Identify which cell holds the provided text, then report its [X, Y] central coordinate. 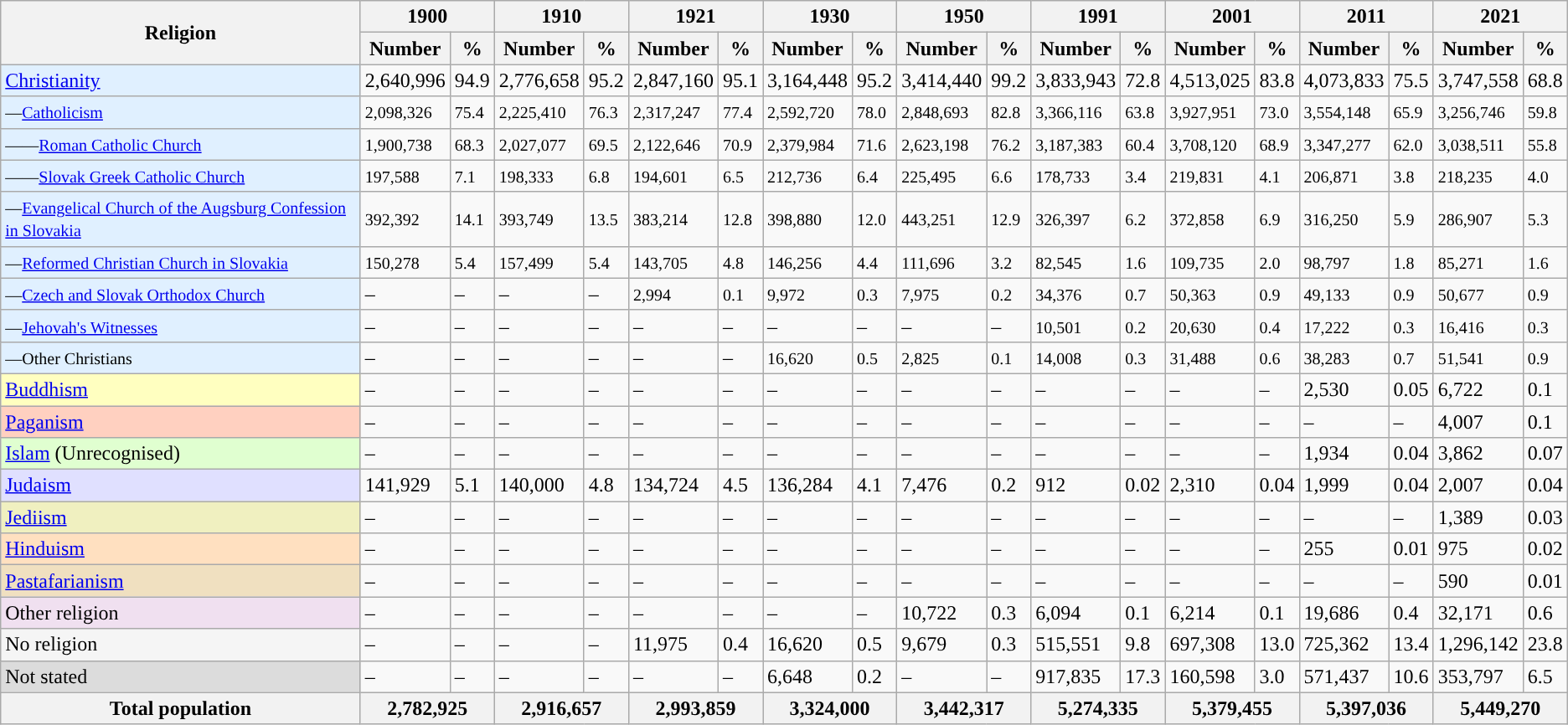
82,545 [1075, 262]
6,722 [1478, 389]
5,449,270 [1500, 708]
160,598 [1210, 676]
Jediism [181, 517]
3,187,383 [1075, 144]
2,782,925 [427, 708]
2,993,859 [695, 708]
Islam (Unrecognised) [181, 454]
2011 [1366, 17]
3,366,116 [1075, 112]
32,171 [1478, 613]
3.0 [1277, 676]
Pastafarianism [181, 581]
——Roman Catholic Church [181, 144]
11,975 [673, 645]
4,073,833 [1344, 80]
No religion [181, 645]
2,310 [1210, 486]
1910 [561, 17]
Buddhism [181, 389]
3,442,317 [964, 708]
3,256,746 [1478, 112]
—Evangelical Church of the Augsburg Confession in Slovakia [181, 219]
443,251 [941, 219]
10,722 [941, 613]
5,379,455 [1232, 708]
—Other Christians [181, 357]
10,501 [1075, 326]
69.5 [606, 144]
326,397 [1075, 219]
3.8 [1411, 176]
2,640,996 [405, 80]
206,871 [1344, 176]
68.3 [472, 144]
2,994 [673, 294]
Total population [181, 708]
——Slovak Greek Catholic Church [181, 176]
1.8 [1411, 262]
6.8 [606, 176]
383,214 [673, 219]
398,880 [807, 219]
1921 [695, 17]
—Reformed Christian Church in Slovakia [181, 262]
13.4 [1411, 645]
134,724 [673, 486]
2,916,657 [561, 708]
Christianity [181, 80]
68.9 [1277, 144]
1,999 [1344, 486]
7,476 [941, 486]
50,677 [1478, 294]
393,749 [539, 219]
2,847,160 [673, 80]
77.4 [740, 112]
143,705 [673, 262]
2,825 [941, 357]
4.4 [874, 262]
82.8 [1008, 112]
286,907 [1478, 219]
31,488 [1210, 357]
0.03 [1545, 517]
3,862 [1478, 454]
51,541 [1478, 357]
697,308 [1210, 645]
6.6 [1008, 176]
111,696 [941, 262]
75.4 [472, 112]
2,848,693 [941, 112]
60.4 [1142, 144]
23.8 [1545, 645]
136,284 [807, 486]
150,278 [405, 262]
6.2 [1142, 219]
3.2 [1008, 262]
9,972 [807, 294]
4.5 [740, 486]
316,250 [1344, 219]
3,554,148 [1344, 112]
9,679 [941, 645]
917,835 [1075, 676]
6,214 [1210, 613]
6.9 [1277, 219]
2,098,326 [405, 112]
2,225,410 [539, 112]
2021 [1500, 17]
2,776,658 [539, 80]
—Czech and Slovak Orthodox Church [181, 294]
3.4 [1142, 176]
109,735 [1210, 262]
2,623,198 [941, 144]
34,376 [1075, 294]
99.2 [1008, 80]
1,900,738 [405, 144]
Other religion [181, 613]
2,379,984 [807, 144]
4,513,025 [1210, 80]
7.1 [472, 176]
63.8 [1142, 112]
83.8 [1277, 80]
94.9 [472, 80]
255 [1344, 549]
194,601 [673, 176]
725,362 [1344, 645]
72.8 [1142, 80]
590 [1478, 581]
0.05 [1411, 389]
1,934 [1344, 454]
78.0 [874, 112]
198,333 [539, 176]
1991 [1098, 17]
1930 [829, 17]
76.2 [1008, 144]
13.5 [606, 219]
146,256 [807, 262]
70.9 [740, 144]
3,927,951 [1210, 112]
12.8 [740, 219]
Judaism [181, 486]
14.1 [472, 219]
Paganism [181, 421]
65.9 [1411, 112]
5,274,335 [1098, 708]
212,736 [807, 176]
571,437 [1344, 676]
1900 [427, 17]
2,317,247 [673, 112]
141,929 [405, 486]
140,000 [539, 486]
5.1 [472, 486]
62.0 [1411, 144]
Not stated [181, 676]
76.3 [606, 112]
392,392 [405, 219]
2001 [1232, 17]
6.4 [874, 176]
225,495 [941, 176]
219,831 [1210, 176]
10.6 [1411, 676]
975 [1478, 549]
12.9 [1008, 219]
50,363 [1210, 294]
98,797 [1344, 262]
3,038,511 [1478, 144]
6,648 [807, 676]
68.8 [1545, 80]
9.8 [1142, 645]
4.0 [1545, 176]
2,530 [1344, 389]
2,592,720 [807, 112]
1,389 [1478, 517]
4,007 [1478, 421]
157,499 [539, 262]
3,164,448 [807, 80]
Hinduism [181, 549]
55.8 [1545, 144]
2,122,646 [673, 144]
3,347,277 [1344, 144]
73.0 [1277, 112]
95.1 [740, 80]
3,747,558 [1478, 80]
19,686 [1344, 613]
38,283 [1344, 357]
5.3 [1545, 219]
5.9 [1411, 219]
6,094 [1075, 613]
3,414,440 [941, 80]
2.0 [1277, 262]
0.07 [1545, 454]
5,397,036 [1366, 708]
3,324,000 [829, 708]
—Jehovah's Witnesses [181, 326]
49,133 [1344, 294]
Religion [181, 33]
17,222 [1344, 326]
1,296,142 [1478, 645]
12.0 [874, 219]
912 [1075, 486]
2,007 [1478, 486]
372,858 [1210, 219]
178,733 [1075, 176]
3,833,943 [1075, 80]
—Catholicism [181, 112]
353,797 [1478, 676]
17.3 [1142, 676]
197,588 [405, 176]
59.8 [1545, 112]
2,027,077 [539, 144]
71.6 [874, 144]
14,008 [1075, 357]
85,271 [1478, 262]
515,551 [1075, 645]
75.5 [1411, 80]
7,975 [941, 294]
3,708,120 [1210, 144]
16,416 [1478, 326]
1950 [964, 17]
218,235 [1478, 176]
20,630 [1210, 326]
13.0 [1277, 645]
